Determine the (x, y) coordinate at the center of the cell enclosing the given text.  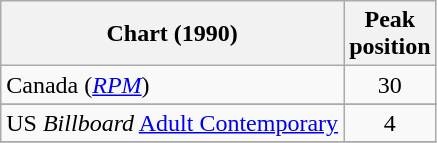
Chart (1990) (172, 34)
30 (390, 85)
Peakposition (390, 34)
4 (390, 123)
Canada (RPM) (172, 85)
US Billboard Adult Contemporary (172, 123)
